Capture the cell that displays the provided text and extract its (x, y) central coordinate. 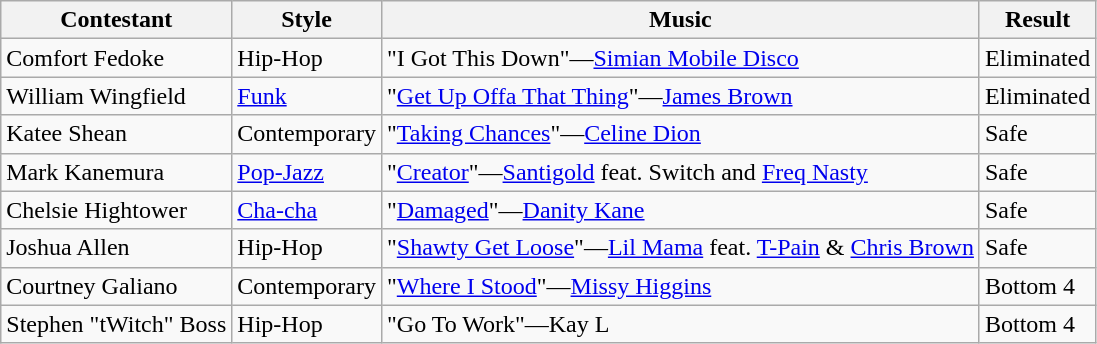
Mark Kanemura (116, 172)
Katee Shean (116, 134)
"Damaged"—Danity Kane (680, 210)
Funk (307, 96)
Music (680, 20)
"I Got This Down"—Simian Mobile Disco (680, 58)
Result (1037, 20)
"Where I Stood"—Missy Higgins (680, 286)
"Taking Chances"—Celine Dion (680, 134)
"Creator"—Santigold feat. Switch and Freq Nasty (680, 172)
"Shawty Get Loose"—Lil Mama feat. T-Pain & Chris Brown (680, 248)
Contestant (116, 20)
Courtney Galiano (116, 286)
William Wingfield (116, 96)
Pop-Jazz (307, 172)
"Get Up Offa That Thing"—James Brown (680, 96)
Comfort Fedoke (116, 58)
Chelsie Hightower (116, 210)
Style (307, 20)
"Go To Work"—Kay L (680, 324)
Stephen "tWitch" Boss (116, 324)
Joshua Allen (116, 248)
Cha-cha (307, 210)
